Return the [X, Y] coordinate for the center point of the cell that contains the specified text.  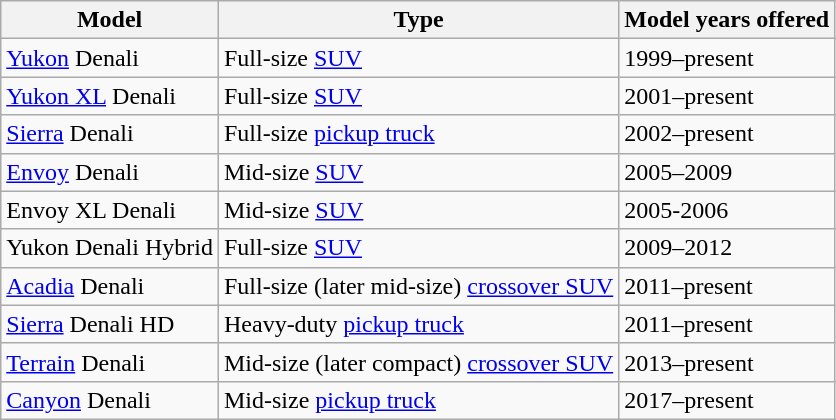
Yukon XL Denali [110, 96]
Mid-size (later compact) crossover SUV [418, 362]
Canyon Denali [110, 400]
2002–present [727, 134]
Terrain Denali [110, 362]
Mid-size pickup truck [418, 400]
Yukon Denali Hybrid [110, 248]
Full-size pickup truck [418, 134]
Heavy-duty pickup truck [418, 324]
2013–present [727, 362]
1999–present [727, 58]
Model [110, 20]
2001–present [727, 96]
2005-2006 [727, 210]
Yukon Denali [110, 58]
Model years offered [727, 20]
Type [418, 20]
2009–2012 [727, 248]
Acadia Denali [110, 286]
Full-size (later mid-size) crossover SUV [418, 286]
2005–2009 [727, 172]
Sierra Denali HD [110, 324]
Envoy Denali [110, 172]
Sierra Denali [110, 134]
Envoy XL Denali [110, 210]
2017–present [727, 400]
